Pinpoint the cell where the given text exists, returning its (X, Y) midpoint coordinate. 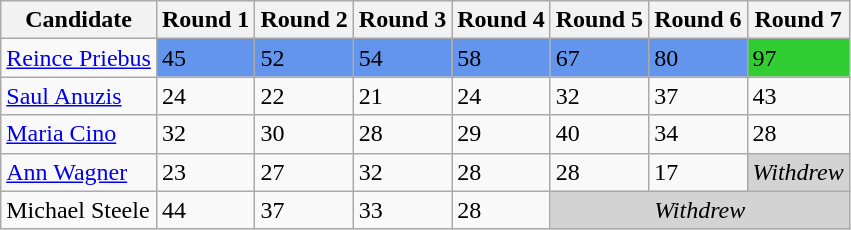
45 (205, 58)
30 (304, 134)
Ann Wagner (79, 172)
17 (698, 172)
Round 6 (698, 20)
97 (798, 58)
58 (501, 58)
Michael Steele (79, 210)
21 (402, 96)
Candidate (79, 20)
40 (599, 134)
Round 7 (798, 20)
34 (698, 134)
23 (205, 172)
44 (205, 210)
80 (698, 58)
Maria Cino (79, 134)
Round 2 (304, 20)
54 (402, 58)
22 (304, 96)
Round 3 (402, 20)
29 (501, 134)
43 (798, 96)
Saul Anuzis (79, 96)
52 (304, 58)
Reince Priebus (79, 58)
33 (402, 210)
27 (304, 172)
Round 4 (501, 20)
67 (599, 58)
Round 1 (205, 20)
Round 5 (599, 20)
